Return [x, y] of the center of cell containing provided text 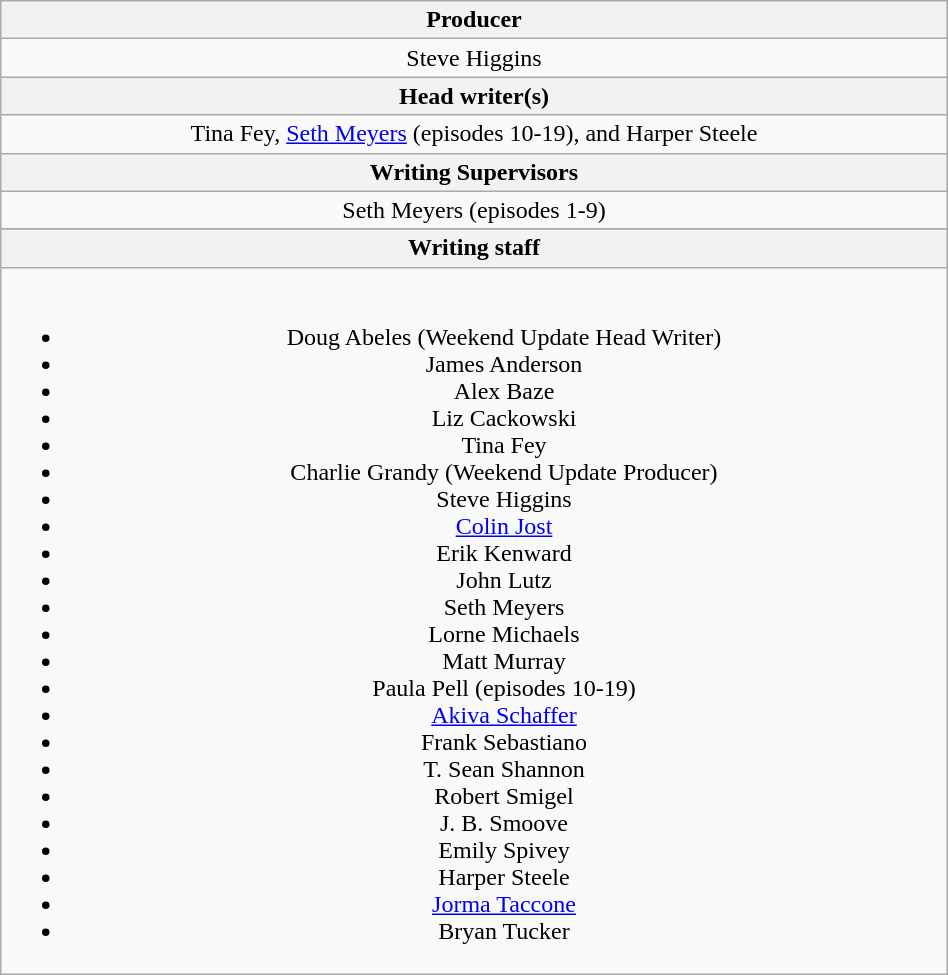
Head writer(s) [474, 96]
Producer [474, 20]
Writing Supervisors [474, 172]
Tina Fey, Seth Meyers (episodes 10-19), and Harper Steele [474, 134]
Steve Higgins [474, 58]
Seth Meyers (episodes 1-9) [474, 210]
Writing staff [474, 248]
